For the text-containing cell, return its midpoint in (X, Y) coordinate format. 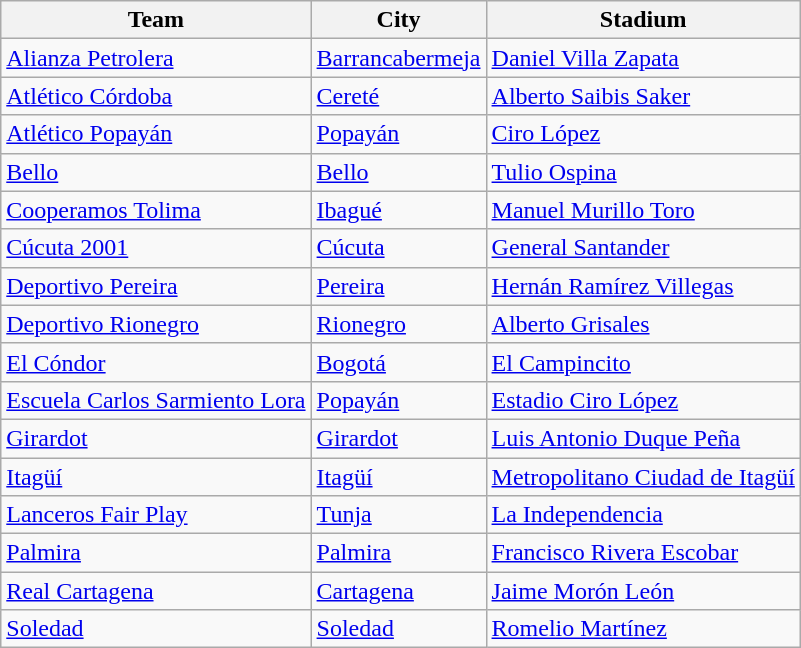
Cartagena (398, 591)
Manuel Murillo Toro (643, 210)
Deportivo Rionegro (156, 324)
El Campincito (643, 362)
El Cóndor (156, 362)
Deportivo Pereira (156, 286)
Tulio Ospina (643, 172)
Rionegro (398, 324)
Jaime Morón León (643, 591)
Ibagué (398, 210)
Cúcuta (398, 248)
Luis Antonio Duque Peña (643, 438)
Francisco Rivera Escobar (643, 553)
La Independencia (643, 515)
Atlético Córdoba (156, 96)
Romelio Martínez (643, 629)
Ciro López (643, 134)
Alianza Petrolera (156, 58)
Hernán Ramírez Villegas (643, 286)
Alberto Saibis Saker (643, 96)
Estadio Ciro López (643, 400)
Cooperamos Tolima (156, 210)
Real Cartagena (156, 591)
Alberto Grisales (643, 324)
Lanceros Fair Play (156, 515)
Cúcuta 2001 (156, 248)
Daniel Villa Zapata (643, 58)
Stadium (643, 20)
Atlético Popayán (156, 134)
Metropolitano Ciudad de Itagüí (643, 477)
City (398, 20)
Bogotá (398, 362)
General Santander (643, 248)
Team (156, 20)
Escuela Carlos Sarmiento Lora (156, 400)
Cereté (398, 96)
Tunja (398, 515)
Pereira (398, 286)
Barrancabermeja (398, 58)
